Scan for the cell matching the given text and deliver its [X, Y] coordinate at center. 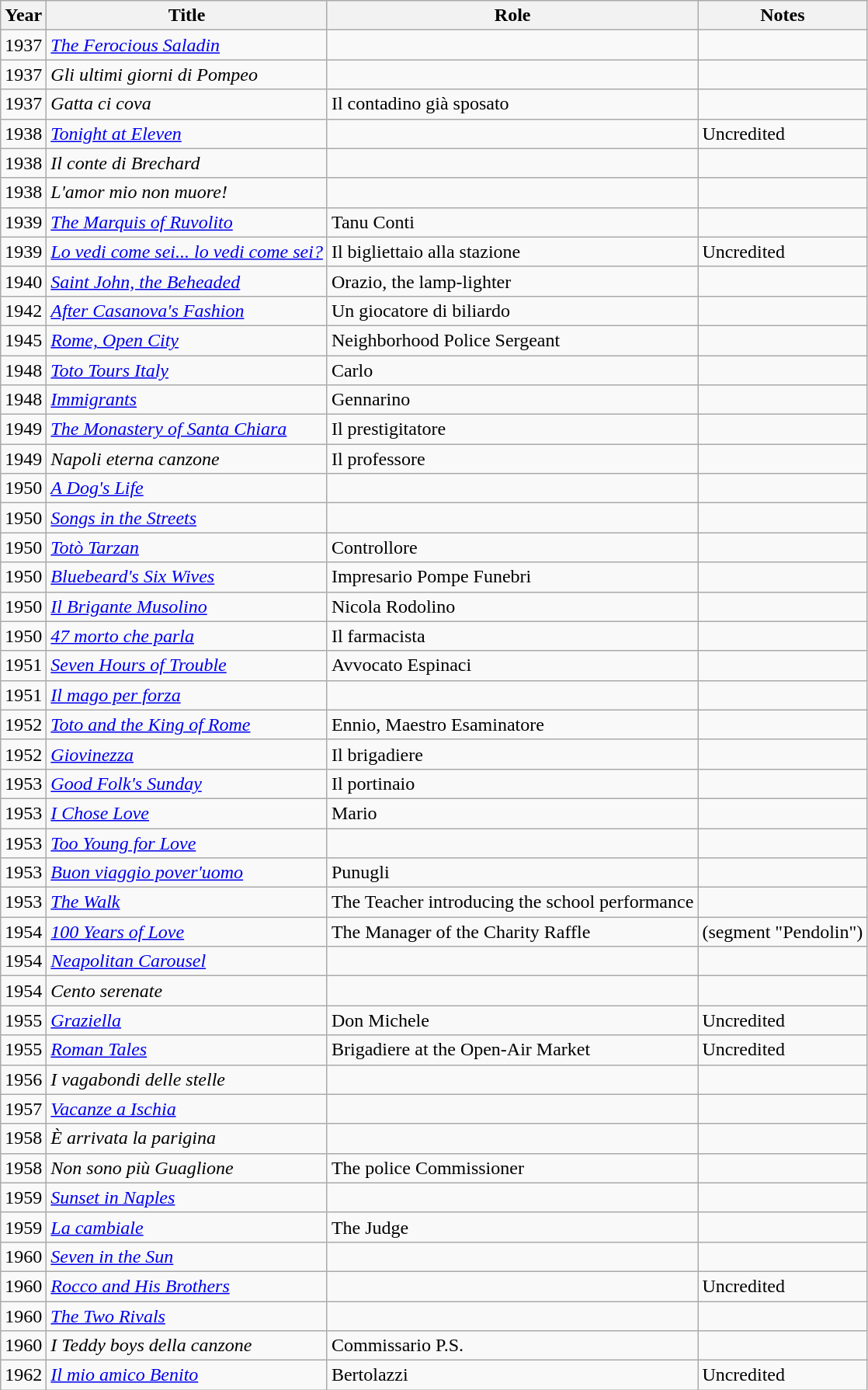
L'amor mio non muore! [187, 193]
È arrivata la parigina [187, 1138]
The Manager of the Charity Raffle [512, 932]
Commissario P.S. [512, 1346]
(segment "Pendolin") [783, 932]
The Walk [187, 902]
Il Brigante Musolino [187, 606]
I Teddy boys della canzone [187, 1346]
Giovinezza [187, 754]
Cento serenate [187, 991]
The Judge [512, 1227]
Bluebeard's Six Wives [187, 577]
Role [512, 16]
Immigrants [187, 400]
Gatta ci cova [187, 104]
La cambiale [187, 1227]
Gennarino [512, 400]
Neighborhood Police Sergeant [512, 340]
Il professore [512, 459]
Brigadiere at the Open-Air Market [512, 1050]
Don Michele [512, 1020]
The Teacher introducing the school performance [512, 902]
Il brigadiere [512, 754]
The Two Rivals [187, 1316]
Il conte di Brechard [187, 163]
Seven Hours of Trouble [187, 665]
Nicola Rodolino [512, 606]
Notes [783, 16]
Il bigliettaio alla stazione [512, 252]
1940 [23, 281]
Saint John, the Beheaded [187, 281]
A Dog's Life [187, 488]
I vagabondi delle stelle [187, 1079]
100 Years of Love [187, 932]
Gli ultimi giorni di Pompeo [187, 75]
Too Young for Love [187, 843]
Tonight at Eleven [187, 134]
Mario [512, 813]
Title [187, 16]
Vacanze a Ischia [187, 1109]
Roman Tales [187, 1050]
The police Commissioner [512, 1168]
Totò Tarzan [187, 547]
I Chose Love [187, 813]
Bertolazzi [512, 1375]
The Ferocious Saladin [187, 45]
1956 [23, 1079]
Seven in the Sun [187, 1256]
Il contadino già sposato [512, 104]
1957 [23, 1109]
Tanu Conti [512, 222]
Napoli eterna canzone [187, 459]
Il mago per forza [187, 695]
Il mio amico Benito [187, 1375]
Lo vedi come sei... lo vedi come sei? [187, 252]
Punugli [512, 873]
Buon viaggio pover'uomo [187, 873]
Sunset in Naples [187, 1197]
Orazio, the lamp-lighter [512, 281]
Songs in the Streets [187, 518]
47 morto che parla [187, 636]
1945 [23, 340]
Carlo [512, 370]
Impresario Pompe Funebri [512, 577]
The Monastery of Santa Chiara [187, 429]
Avvocato Espinaci [512, 665]
Rome, Open City [187, 340]
Un giocatore di biliardo [512, 311]
Good Folk's Sunday [187, 784]
The Marquis of Ruvolito [187, 222]
After Casanova's Fashion [187, 311]
Year [23, 16]
Neapolitan Carousel [187, 961]
Il farmacista [512, 636]
Il portinaio [512, 784]
1962 [23, 1375]
Graziella [187, 1020]
Controllore [512, 547]
Rocco and His Brothers [187, 1286]
Ennio, Maestro Esaminatore [512, 725]
Toto and the King of Rome [187, 725]
1942 [23, 311]
Toto Tours Italy [187, 370]
Non sono più Guaglione [187, 1168]
Il prestigitatore [512, 429]
